Scan for the cell matching the given text and deliver its (X, Y) coordinate at center. 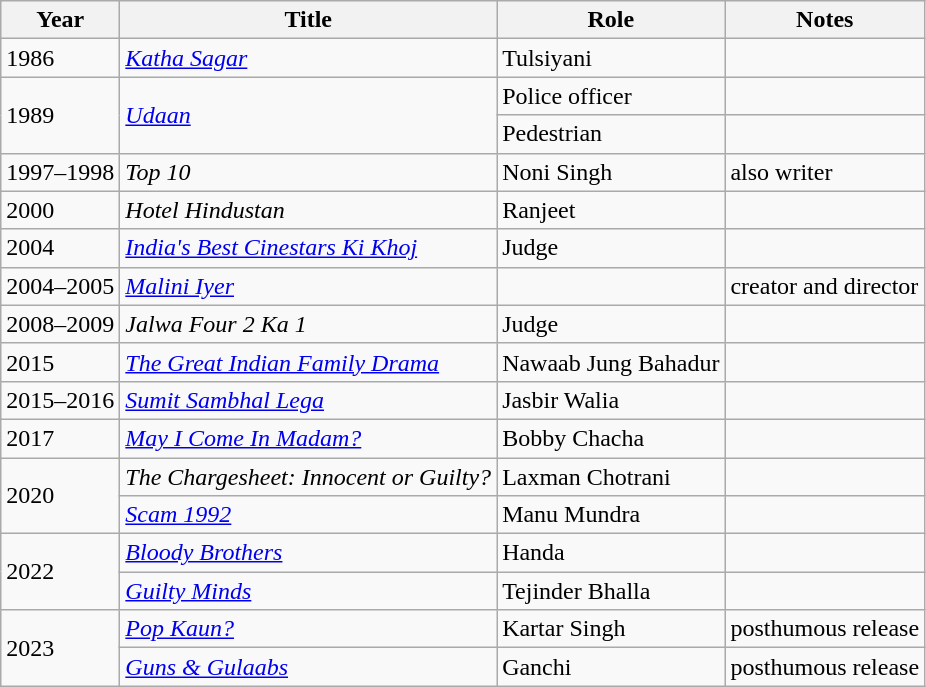
Role (611, 20)
Tulsiyani (611, 58)
The Great Indian Family Drama (308, 362)
2015 (60, 362)
Ganchi (611, 667)
2020 (60, 496)
1989 (60, 115)
Laxman Chotrani (611, 477)
creator and director (825, 286)
1986 (60, 58)
Sumit Sambhal Lega (308, 400)
Udaan (308, 115)
2017 (60, 438)
Notes (825, 20)
Tejinder Bhalla (611, 591)
2000 (60, 210)
also writer (825, 172)
Jalwa Four 2 Ka 1 (308, 324)
Top 10 (308, 172)
Noni Singh (611, 172)
Katha Sagar (308, 58)
Police officer (611, 96)
Ranjeet (611, 210)
Kartar Singh (611, 629)
The Chargesheet: Innocent or Guilty? (308, 477)
Jasbir Walia (611, 400)
Handa (611, 553)
Pop Kaun? (308, 629)
Pedestrian (611, 134)
2022 (60, 572)
Nawaab Jung Bahadur (611, 362)
2004–2005 (60, 286)
Bobby Chacha (611, 438)
Malini Iyer (308, 286)
2008–2009 (60, 324)
Bloody Brothers (308, 553)
India's Best Cinestars Ki Khoj (308, 248)
2004 (60, 248)
Hotel Hindustan (308, 210)
Guilty Minds (308, 591)
May I Come In Madam? (308, 438)
Scam 1992 (308, 515)
Manu Mundra (611, 515)
Guns & Gulaabs (308, 667)
1997–1998 (60, 172)
Title (308, 20)
2015–2016 (60, 400)
2023 (60, 648)
Year (60, 20)
